Pinpoint the cell where the given text exists, returning its [X, Y] midpoint coordinate. 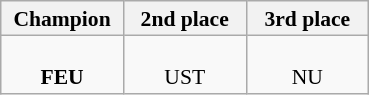
FEU [62, 64]
NU [308, 64]
Champion [62, 18]
3rd place [308, 18]
2nd place [184, 18]
UST [184, 64]
